Determine the (X, Y) coordinate at the center of the cell enclosing the given text.  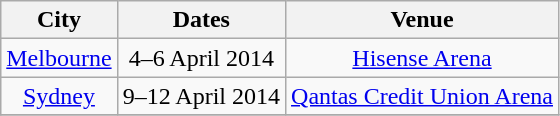
Venue (422, 20)
Sydney (59, 96)
City (59, 20)
Hisense Arena (422, 58)
Melbourne (59, 58)
4–6 April 2014 (201, 58)
Dates (201, 20)
9–12 April 2014 (201, 96)
Qantas Credit Union Arena (422, 96)
